Determine the [x, y] coordinate at the center of the cell enclosing the given text.  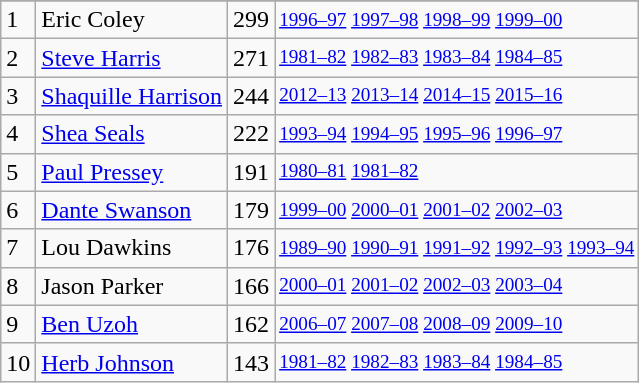
162 [252, 324]
166 [252, 286]
Paul Pressey [132, 172]
Shaquille Harrison [132, 96]
191 [252, 172]
1996–97 1997–98 1998–99 1999–00 [457, 20]
6 [18, 210]
8 [18, 286]
Jason Parker [132, 286]
10 [18, 362]
143 [252, 362]
Herb Johnson [132, 362]
1989–90 1990–91 1991–92 1992–93 1993–94 [457, 248]
3 [18, 96]
4 [18, 134]
1980–81 1981–82 [457, 172]
1993–94 1994–95 1995–96 1996–97 [457, 134]
2012–13 2013–14 2014–15 2015–16 [457, 96]
Dante Swanson [132, 210]
Ben Uzoh [132, 324]
Steve Harris [132, 58]
179 [252, 210]
Shea Seals [132, 134]
Lou Dawkins [132, 248]
7 [18, 248]
222 [252, 134]
2006–07 2007–08 2008–09 2009–10 [457, 324]
299 [252, 20]
1 [18, 20]
5 [18, 172]
9 [18, 324]
271 [252, 58]
244 [252, 96]
2 [18, 58]
Eric Coley [132, 20]
1999–00 2000–01 2001–02 2002–03 [457, 210]
2000–01 2001–02 2002–03 2003–04 [457, 286]
176 [252, 248]
